For the text-containing cell, return its midpoint in (X, Y) coordinate format. 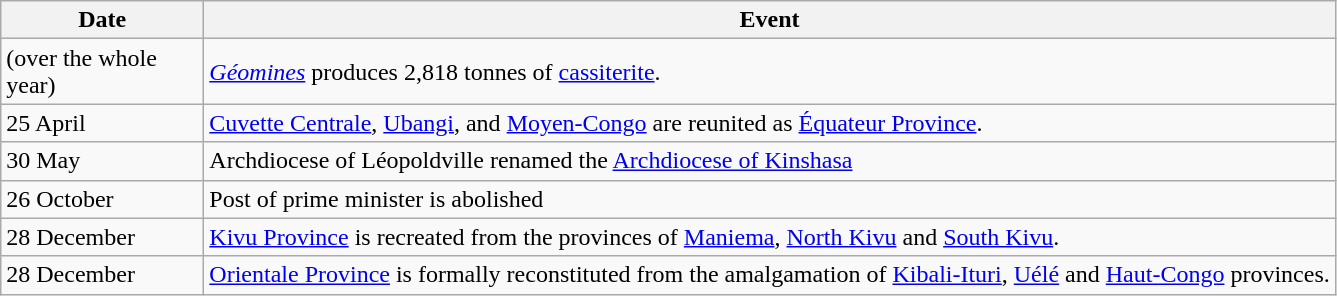
Orientale Province is formally reconstituted from the amalgamation of Kibali-Ituri, Uélé and Haut-Congo provinces. (770, 275)
Event (770, 20)
30 May (102, 161)
Kivu Province is recreated from the provinces of Maniema, North Kivu and South Kivu. (770, 237)
Cuvette Centrale, Ubangi, and Moyen-Congo are reunited as Équateur Province. (770, 123)
Post of prime minister is abolished (770, 199)
Archdiocese of Léopoldville renamed the Archdiocese of Kinshasa (770, 161)
(over the whole year) (102, 72)
Géomines produces 2,818 tonnes of cassiterite. (770, 72)
25 April (102, 123)
Date (102, 20)
26 October (102, 199)
